Return (X, Y) of the center of cell containing provided text 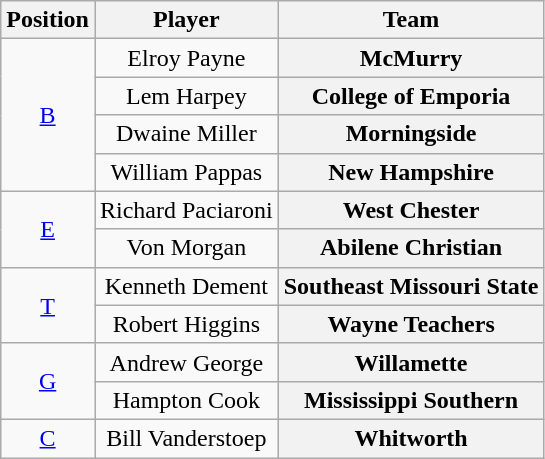
G (48, 381)
Bill Vanderstoep (186, 438)
B (48, 115)
C (48, 438)
Mississippi Southern (411, 400)
William Pappas (186, 172)
College of Emporia (411, 96)
Dwaine Miller (186, 134)
E (48, 229)
Player (186, 20)
Lem Harpey (186, 96)
Wayne Teachers (411, 324)
New Hampshire (411, 172)
Whitworth (411, 438)
Hampton Cook (186, 400)
Southeast Missouri State (411, 286)
Elroy Payne (186, 58)
Andrew George (186, 362)
West Chester (411, 210)
Von Morgan (186, 248)
Robert Higgins (186, 324)
T (48, 305)
Abilene Christian (411, 248)
Morningside (411, 134)
Position (48, 20)
Kenneth Dement (186, 286)
Team (411, 20)
Willamette (411, 362)
McMurry (411, 58)
Richard Paciaroni (186, 210)
